Capture the cell that displays the provided text and extract its [x, y] central coordinate. 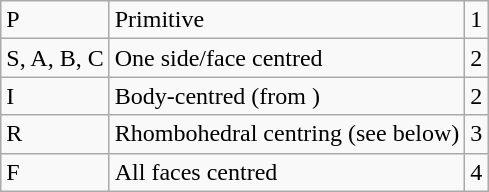
R [55, 134]
Body-centred (from ) [287, 96]
One side/face centred [287, 58]
P [55, 20]
Primitive [287, 20]
F [55, 172]
4 [476, 172]
3 [476, 134]
S, A, B, C [55, 58]
I [55, 96]
All faces centred [287, 172]
Rhombohedral centring (see below) [287, 134]
1 [476, 20]
